Extract the [X, Y] coordinate from the center of the cell holding the provided text.  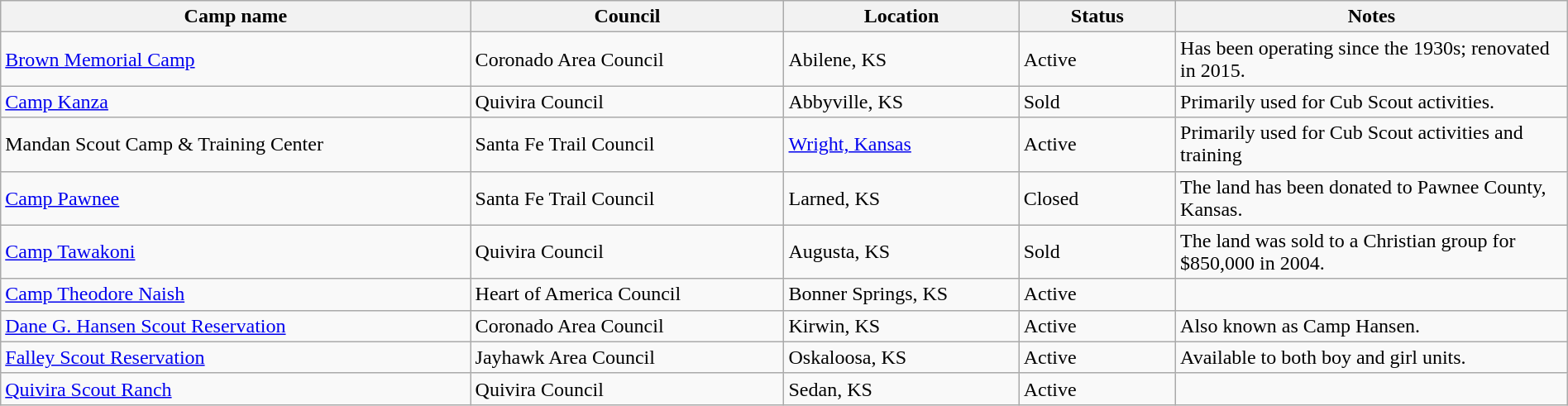
Quivira Scout Ranch [236, 389]
Camp Kanza [236, 102]
Dane G. Hansen Scout Reservation [236, 326]
Also known as Camp Hansen. [1372, 326]
The land was sold to a Christian group for $850,000 in 2004. [1372, 251]
Council [627, 17]
Augusta, KS [901, 251]
Sedan, KS [901, 389]
Available to both boy and girl units. [1372, 357]
Camp Theodore Naish [236, 294]
Camp Tawakoni [236, 251]
Abilene, KS [901, 60]
Primarily used for Cub Scout activities. [1372, 102]
Oskaloosa, KS [901, 357]
Location [901, 17]
Falley Scout Reservation [236, 357]
Primarily used for Cub Scout activities and training [1372, 144]
Closed [1097, 198]
Mandan Scout Camp & Training Center [236, 144]
Camp name [236, 17]
Abbyville, KS [901, 102]
Larned, KS [901, 198]
Wright, Kansas [901, 144]
Heart of America Council [627, 294]
Has been operating since the 1930s; renovated in 2015. [1372, 60]
Status [1097, 17]
Camp Pawnee [236, 198]
Brown Memorial Camp [236, 60]
Notes [1372, 17]
Kirwin, KS [901, 326]
The land has been donated to Pawnee County, Kansas. [1372, 198]
Jayhawk Area Council [627, 357]
Bonner Springs, KS [901, 294]
